From the cell containing the given text, extract its center point as (x, y) coordinate. 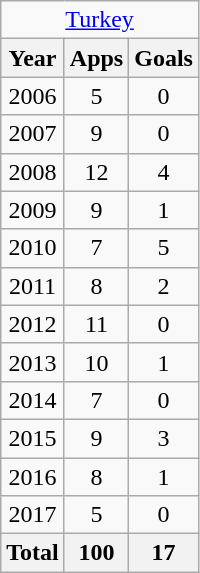
17 (164, 553)
10 (96, 362)
11 (96, 324)
2008 (33, 172)
2010 (33, 248)
4 (164, 172)
100 (96, 553)
2014 (33, 400)
2007 (33, 134)
3 (164, 438)
2017 (33, 515)
2006 (33, 96)
Goals (164, 58)
2015 (33, 438)
2009 (33, 210)
2 (164, 286)
Total (33, 553)
2012 (33, 324)
Apps (96, 58)
2016 (33, 477)
12 (96, 172)
2013 (33, 362)
Turkey (100, 20)
2011 (33, 286)
Year (33, 58)
